Find where the given text appears and provide that cell's center as (x, y) coordinate. 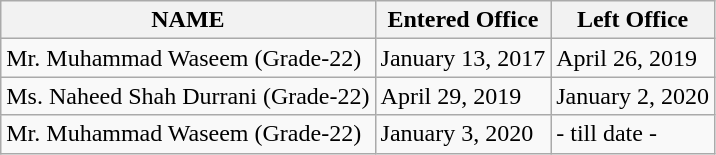
Entered Office (463, 20)
Ms. Naheed Shah Durrani (Grade-22) (188, 96)
NAME (188, 20)
January 2, 2020 (633, 96)
April 26, 2019 (633, 58)
Left Office (633, 20)
January 3, 2020 (463, 134)
April 29, 2019 (463, 96)
January 13, 2017 (463, 58)
- till date - (633, 134)
